Search for the cell housing the specified text and yield its (x, y) center coordinate. 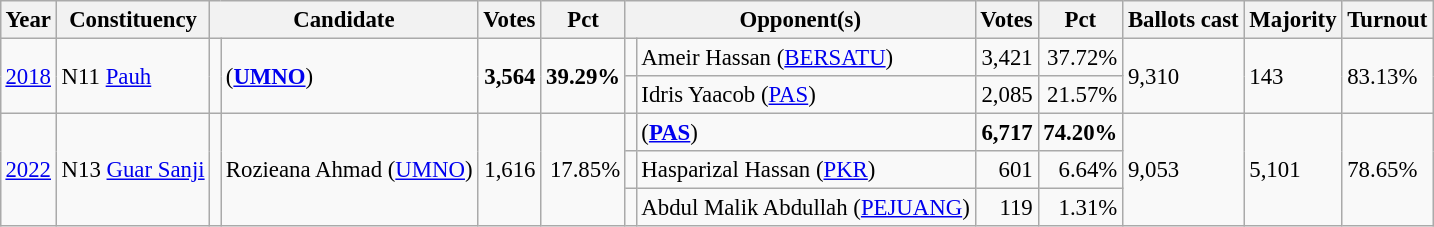
(UMNO) (348, 76)
Abdul Malik Abdullah (PEJUANG) (806, 208)
2018 (28, 76)
Hasparizal Hassan (PKR) (806, 170)
Opponent(s) (800, 20)
2022 (28, 170)
Ameir Hassan (BERSATU) (806, 57)
37.72% (1080, 57)
5,101 (1293, 170)
143 (1293, 76)
1,616 (510, 170)
Idris Yaacob (PAS) (806, 95)
Majority (1293, 20)
3,421 (1006, 57)
(PAS) (806, 133)
3,564 (510, 76)
21.57% (1080, 95)
Year (28, 20)
17.85% (584, 170)
Turnout (1388, 20)
Constituency (133, 20)
1.31% (1080, 208)
Candidate (344, 20)
9,053 (1184, 170)
9,310 (1184, 76)
6.64% (1080, 170)
6,717 (1006, 133)
2,085 (1006, 95)
74.20% (1080, 133)
Ballots cast (1184, 20)
78.65% (1388, 170)
Rozieana Ahmad (UMNO) (348, 170)
83.13% (1388, 76)
39.29% (584, 76)
119 (1006, 208)
N11 Pauh (133, 76)
N13 Guar Sanji (133, 170)
601 (1006, 170)
